From the cell containing the given text, extract its center point as [X, Y] coordinate. 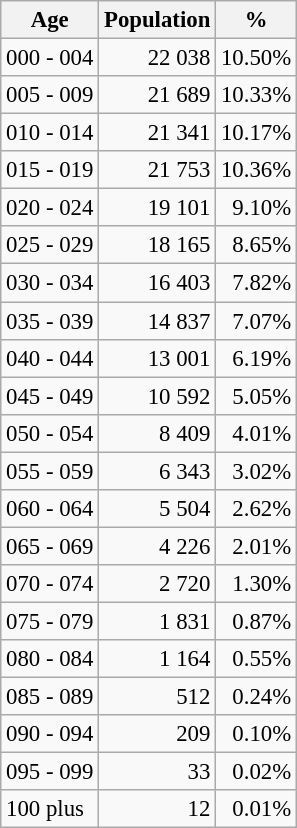
075 - 079 [50, 621]
33 [158, 772]
10 592 [158, 396]
020 - 024 [50, 208]
21 689 [158, 95]
21 341 [158, 133]
095 - 099 [50, 772]
035 - 039 [50, 321]
10.50% [256, 58]
085 - 089 [50, 697]
4 226 [158, 546]
040 - 044 [50, 358]
10.33% [256, 95]
1.30% [256, 584]
2.01% [256, 546]
10.17% [256, 133]
3.02% [256, 471]
0.87% [256, 621]
5 504 [158, 509]
0.02% [256, 772]
16 403 [158, 283]
045 - 049 [50, 396]
030 - 034 [50, 283]
0.24% [256, 697]
065 - 069 [50, 546]
6 343 [158, 471]
8 409 [158, 433]
14 837 [158, 321]
2 720 [158, 584]
5.05% [256, 396]
8.65% [256, 245]
21 753 [158, 170]
22 038 [158, 58]
055 - 059 [50, 471]
209 [158, 734]
0.55% [256, 659]
050 - 054 [50, 433]
0.01% [256, 809]
18 165 [158, 245]
1 831 [158, 621]
005 - 009 [50, 95]
7.07% [256, 321]
12 [158, 809]
7.82% [256, 283]
070 - 074 [50, 584]
100 plus [50, 809]
0.10% [256, 734]
% [256, 20]
19 101 [158, 208]
090 - 094 [50, 734]
6.19% [256, 358]
2.62% [256, 509]
000 - 004 [50, 58]
025 - 029 [50, 245]
015 - 019 [50, 170]
080 - 084 [50, 659]
9.10% [256, 208]
512 [158, 697]
Age [50, 20]
4.01% [256, 433]
010 - 014 [50, 133]
060 - 064 [50, 509]
Population [158, 20]
1 164 [158, 659]
13 001 [158, 358]
10.36% [256, 170]
